Scan for the cell matching the given text and deliver its [X, Y] coordinate at center. 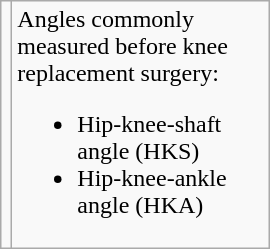
Angles commonly measured before knee replacement surgery:Hip-knee-shaft angle (HKS)Hip-knee-ankle angle (HKA) [140, 125]
